Capture the cell that displays the provided text and extract its (x, y) central coordinate. 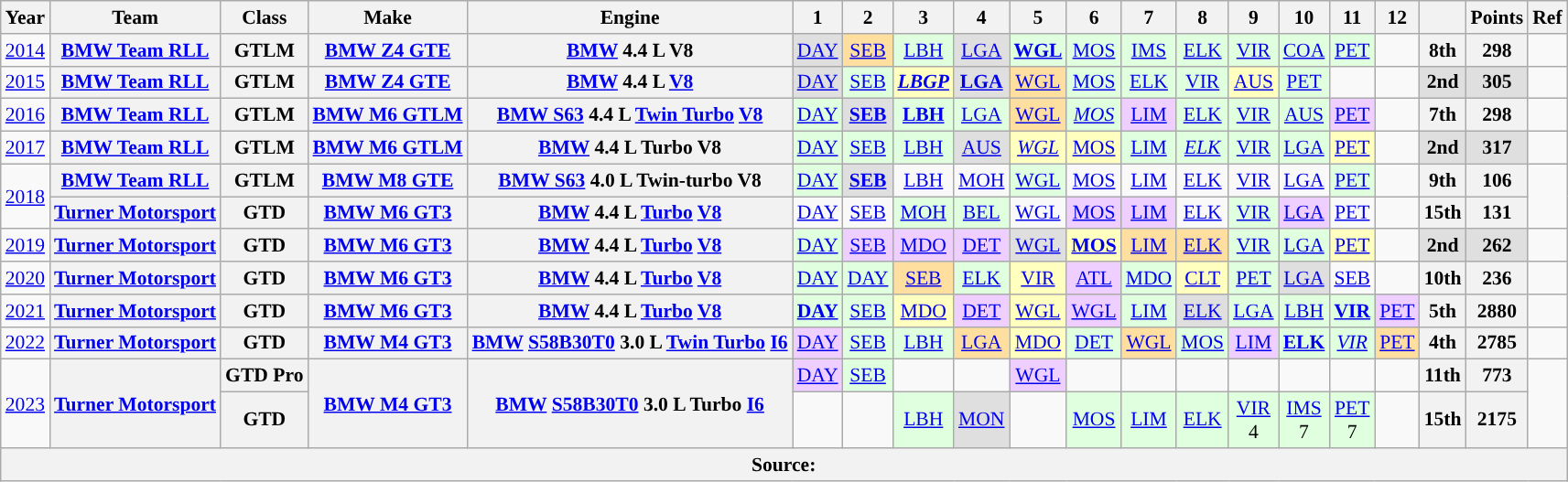
2880 (1498, 311)
ATL (1093, 278)
2175 (1498, 421)
BMW S63 4.4 L Twin Turbo V8 (630, 115)
2015 (26, 82)
2017 (26, 148)
BMW S58B30T0 3.0 L Twin Turbo I6 (630, 343)
2 (868, 17)
2019 (26, 246)
PET7 (1352, 421)
Class (264, 17)
3 (923, 17)
10th (1443, 278)
131 (1498, 213)
7 (1150, 17)
Source: (784, 465)
773 (1498, 376)
BMW M8 GTE (388, 180)
2020 (26, 278)
12 (1397, 17)
262 (1498, 246)
9th (1443, 180)
GTD Pro (264, 376)
4 (981, 17)
4th (1443, 343)
2018 (26, 196)
10 (1304, 17)
IMS7 (1304, 421)
BMW S58B30T0 3.0 L Turbo I6 (630, 404)
11th (1443, 376)
236 (1498, 278)
5 (1038, 17)
2014 (26, 50)
Engine (630, 17)
Ref (1547, 17)
7th (1443, 115)
11 (1352, 17)
2785 (1498, 343)
Year (26, 17)
COA (1304, 50)
106 (1498, 180)
Team (135, 17)
Make (388, 17)
6 (1093, 17)
8th (1443, 50)
8 (1203, 17)
VIR4 (1253, 421)
9 (1253, 17)
BEL (981, 213)
305 (1498, 82)
5th (1443, 311)
2023 (26, 404)
317 (1498, 148)
1 (818, 17)
2021 (26, 311)
IMS (1150, 50)
BMW S63 4.0 L Twin-turbo V8 (630, 180)
CLT (1203, 278)
MON (981, 421)
2022 (26, 343)
2016 (26, 115)
LBGP (923, 82)
Points (1498, 17)
